From the cell containing the given text, extract its center point as [X, Y] coordinate. 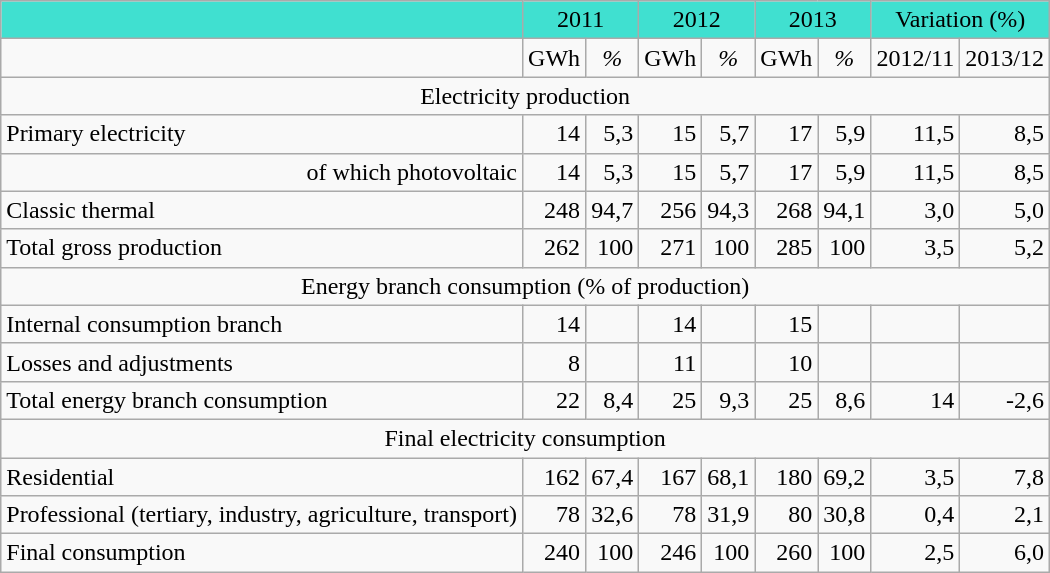
Professional (tertiary, industry, agriculture, transport) [262, 515]
271 [670, 248]
Residential [262, 477]
Variation (%) [960, 20]
94,7 [612, 210]
180 [786, 477]
240 [554, 553]
260 [786, 553]
7,8 [1005, 477]
262 [554, 248]
22 [554, 400]
Classic thermal [262, 210]
Total gross production [262, 248]
68,1 [728, 477]
8,4 [612, 400]
Internal consumption branch [262, 324]
31,9 [728, 515]
-2,6 [1005, 400]
3,0 [916, 210]
2013 [813, 20]
8 [554, 362]
9,3 [728, 400]
Energy branch consumption (% of production) [526, 286]
30,8 [844, 515]
256 [670, 210]
Final electricity consumption [526, 438]
167 [670, 477]
80 [786, 515]
8,6 [844, 400]
2,1 [1005, 515]
6,0 [1005, 553]
94,3 [728, 210]
248 [554, 210]
of which photovoltaic [262, 172]
94,1 [844, 210]
Final consumption [262, 553]
Losses and adjustments [262, 362]
2013/12 [1005, 58]
Total energy branch consumption [262, 400]
5,0 [1005, 210]
162 [554, 477]
5,2 [1005, 248]
246 [670, 553]
2012/11 [916, 58]
Primary electricity [262, 134]
69,2 [844, 477]
2,5 [916, 553]
268 [786, 210]
285 [786, 248]
Electricity production [526, 96]
11 [670, 362]
10 [786, 362]
32,6 [612, 515]
2012 [697, 20]
67,4 [612, 477]
2011 [581, 20]
0,4 [916, 515]
